Provide the (X, Y) coordinate of the cell's center where the given text is located.  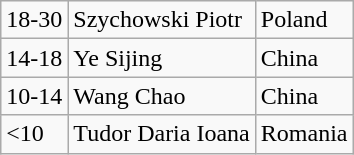
Szychowski Piotr (162, 20)
Ye Sijing (162, 58)
Tudor Daria Ioana (162, 134)
Wang Chao (162, 96)
<10 (34, 134)
10-14 (34, 96)
Poland (304, 20)
Romania (304, 134)
18-30 (34, 20)
14-18 (34, 58)
